Extract the [X, Y] coordinate from the center of the cell holding the provided text.  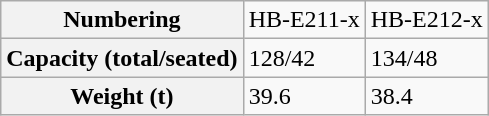
38.4 [426, 96]
128/42 [304, 58]
HB-E212-x [426, 20]
HB-E211-x [304, 20]
Numbering [122, 20]
134/48 [426, 58]
Weight (t) [122, 96]
39.6 [304, 96]
Capacity (total/seated) [122, 58]
